Return [x, y] of the center of cell containing provided text 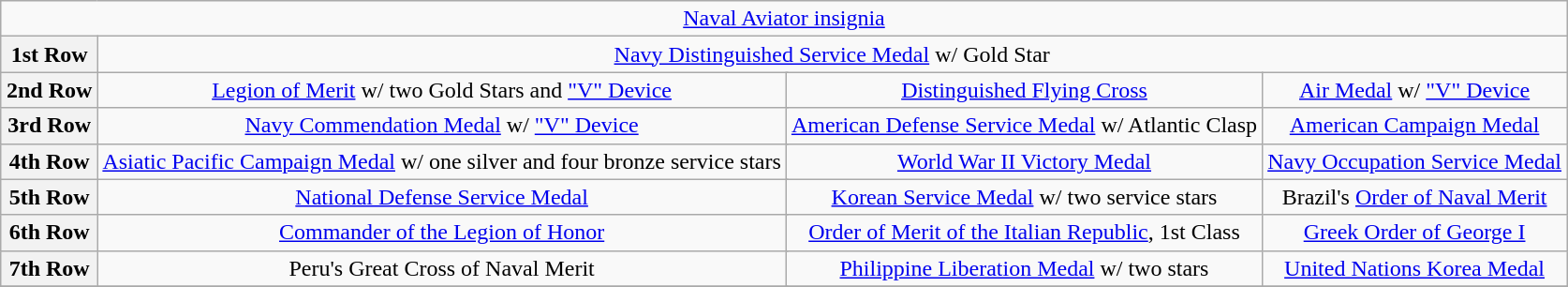
7th Row [49, 268]
American Defense Service Medal w/ Atlantic Clasp [1024, 126]
Commander of the Legion of Honor [442, 233]
Korean Service Medal w/ two service stars [1024, 197]
Navy Occupation Service Medal [1414, 161]
1st Row [49, 54]
World War II Victory Medal [1024, 161]
4th Row [49, 161]
5th Row [49, 197]
United Nations Korea Medal [1414, 268]
Brazil's Order of Naval Merit [1414, 197]
Navy Distinguished Service Medal w/ Gold Star [832, 54]
Peru's Great Cross of Naval Merit [442, 268]
Philippine Liberation Medal w/ two stars [1024, 268]
Naval Aviator insignia [783, 19]
Asiatic Pacific Campaign Medal w/ one silver and four bronze service stars [442, 161]
Order of Merit of the Italian Republic, 1st Class [1024, 233]
Air Medal w/ "V" Device [1414, 90]
3rd Row [49, 126]
2nd Row [49, 90]
Greek Order of George I [1414, 233]
National Defense Service Medal [442, 197]
Navy Commendation Medal w/ "V" Device [442, 126]
Distinguished Flying Cross [1024, 90]
American Campaign Medal [1414, 126]
Legion of Merit w/ two Gold Stars and "V" Device [442, 90]
6th Row [49, 233]
